Provide the (X, Y) coordinate of the cell's center where the given text is located.  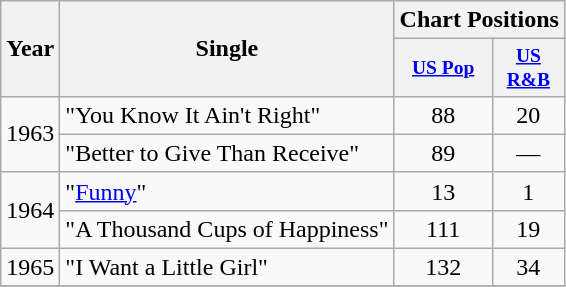
USR&B (528, 68)
88 (443, 115)
111 (443, 229)
"You Know It Ain't Right" (227, 115)
132 (443, 267)
"Better to Give Than Receive" (227, 153)
19 (528, 229)
34 (528, 267)
"Funny" (227, 191)
89 (443, 153)
Year (30, 48)
1964 (30, 210)
1965 (30, 267)
"I Want a Little Girl" (227, 267)
— (528, 153)
Single (227, 48)
"A Thousand Cups of Happiness" (227, 229)
13 (443, 191)
1963 (30, 134)
20 (528, 115)
1 (528, 191)
Chart Positions (479, 20)
US Pop (443, 68)
